Return the [X, Y] coordinate for the center point of the cell that contains the specified text.  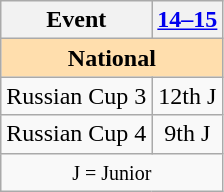
Russian Cup 4 [76, 134]
J = Junior [112, 172]
12th J [188, 96]
Russian Cup 3 [76, 96]
National [112, 58]
Event [76, 20]
14–15 [188, 20]
9th J [188, 134]
